Return (X, Y) of the center of cell containing provided text 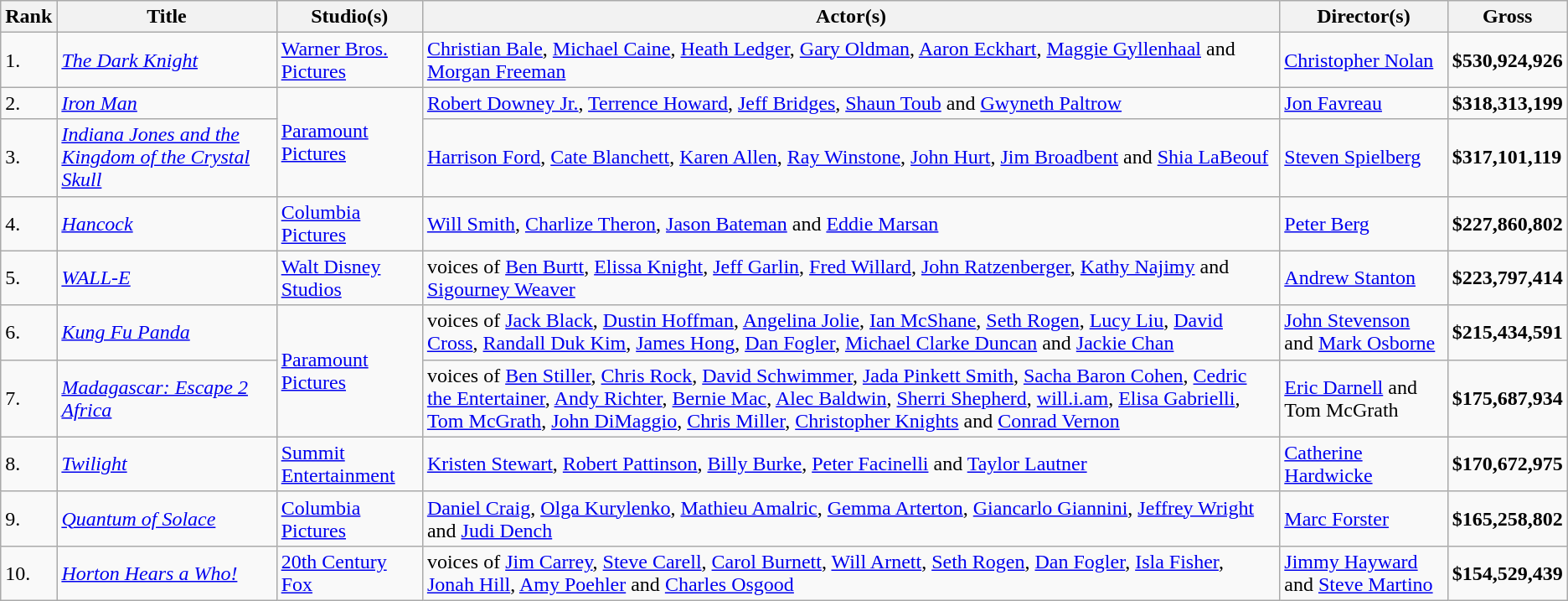
Robert Downey Jr., Terrence Howard, Jeff Bridges, Shaun Toub and Gwyneth Paltrow (851, 103)
4. (28, 223)
Twilight (167, 464)
6. (28, 332)
Actor(s) (851, 17)
Eric Darnell and Tom McGrath (1364, 398)
Gross (1508, 17)
Hancock (167, 223)
Quantum of Solace (167, 518)
voices of Ben Burtt, Elissa Knight, Jeff Garlin, Fred Willard, John Ratzenberger, Kathy Najimy and Sigourney Weaver (851, 278)
voices of Jim Carrey, Steve Carell, Carol Burnett, Will Arnett, Seth Rogen, Dan Fogler, Isla Fisher, Jonah Hill, Amy Poehler and Charles Osgood (851, 573)
WALL-E (167, 278)
$170,672,975 (1508, 464)
$227,860,802 (1508, 223)
7. (28, 398)
Indiana Jones and the Kingdom of the Crystal Skull (167, 158)
Rank (28, 17)
Peter Berg (1364, 223)
Madagascar: Escape 2 Africa (167, 398)
Will Smith, Charlize Theron, Jason Bateman and Eddie Marsan (851, 223)
Kristen Stewart, Robert Pattinson, Billy Burke, Peter Facinelli and Taylor Lautner (851, 464)
Walt Disney Studios (349, 278)
20th Century Fox (349, 573)
Kung Fu Panda (167, 332)
Catherine Hardwicke (1364, 464)
The Dark Knight (167, 60)
Daniel Craig, Olga Kurylenko, Mathieu Amalric, Gemma Arterton, Giancarlo Giannini, Jeffrey Wright and Judi Dench (851, 518)
Studio(s) (349, 17)
10. (28, 573)
Jimmy Hayward and Steve Martino (1364, 573)
John Stevenson and Mark Osborne (1364, 332)
3. (28, 158)
1. (28, 60)
$318,313,199 (1508, 103)
9. (28, 518)
$317,101,119 (1508, 158)
5. (28, 278)
Andrew Stanton (1364, 278)
Horton Hears a Who! (167, 573)
$154,529,439 (1508, 573)
Steven Spielberg (1364, 158)
Title (167, 17)
Harrison Ford, Cate Blanchett, Karen Allen, Ray Winstone, John Hurt, Jim Broadbent and Shia LaBeouf (851, 158)
Iron Man (167, 103)
$175,687,934 (1508, 398)
Christian Bale, Michael Caine, Heath Ledger, Gary Oldman, Aaron Eckhart, Maggie Gyllenhaal and Morgan Freeman (851, 60)
Summit Entertainment (349, 464)
Warner Bros. Pictures (349, 60)
Jon Favreau (1364, 103)
Marc Forster (1364, 518)
2. (28, 103)
Director(s) (1364, 17)
$165,258,802 (1508, 518)
Christopher Nolan (1364, 60)
$215,434,591 (1508, 332)
$530,924,926 (1508, 60)
$223,797,414 (1508, 278)
8. (28, 464)
